Identify which cell holds the provided text, then report its (x, y) central coordinate. 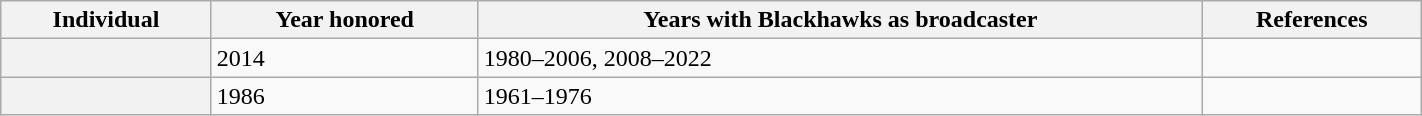
References (1312, 20)
1986 (344, 96)
Years with Blackhawks as broadcaster (840, 20)
1961–1976 (840, 96)
1980–2006, 2008–2022 (840, 58)
Year honored (344, 20)
Individual (106, 20)
2014 (344, 58)
